Find where the given text appears and provide that cell's center as (X, Y) coordinate. 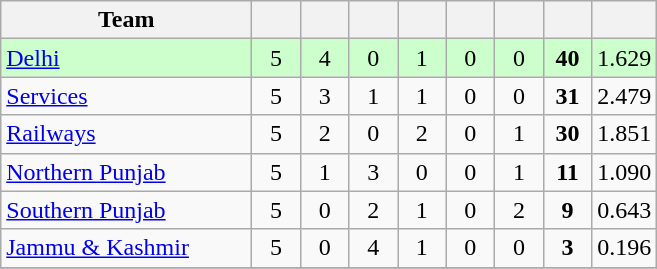
Team (126, 20)
Southern Punjab (126, 210)
1.629 (624, 58)
Railways (126, 134)
30 (568, 134)
Jammu & Kashmir (126, 248)
Northern Punjab (126, 172)
1.090 (624, 172)
Delhi (126, 58)
40 (568, 58)
9 (568, 210)
1.851 (624, 134)
2.479 (624, 96)
0.643 (624, 210)
31 (568, 96)
11 (568, 172)
0.196 (624, 248)
Services (126, 96)
